Detect which cell encompasses the target text, then output its (X, Y) center coordinate. 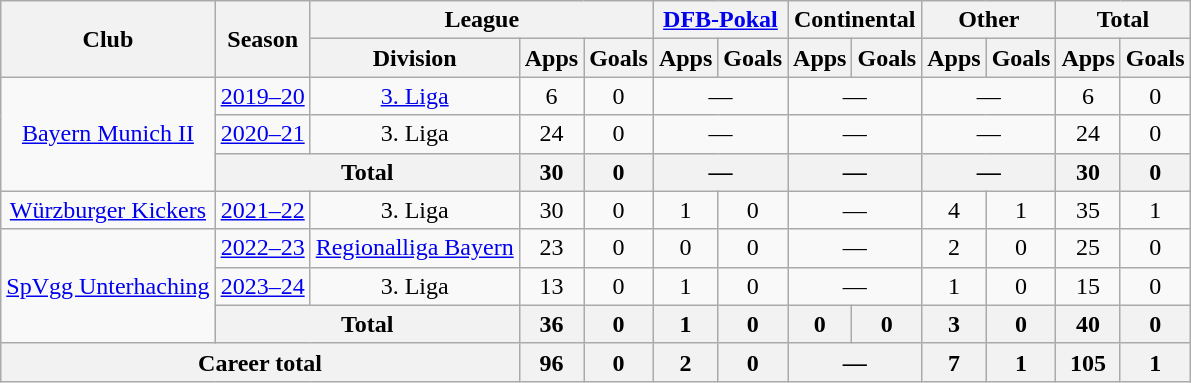
SpVgg Unterhaching (108, 286)
3 (954, 324)
2019–20 (262, 96)
2022–23 (262, 248)
Other (989, 20)
Career total (260, 362)
4 (954, 210)
23 (551, 248)
35 (1088, 210)
96 (551, 362)
2021–22 (262, 210)
36 (551, 324)
Season (262, 39)
Regionalliga Bayern (414, 248)
League (482, 20)
105 (1088, 362)
Bayern Munich II (108, 134)
25 (1088, 248)
Continental (855, 20)
Division (414, 58)
Club (108, 39)
2023–24 (262, 286)
7 (954, 362)
40 (1088, 324)
2020–21 (262, 134)
13 (551, 286)
15 (1088, 286)
DFB-Pokal (720, 20)
Würzburger Kickers (108, 210)
